Return (x, y) of the center of cell containing provided text 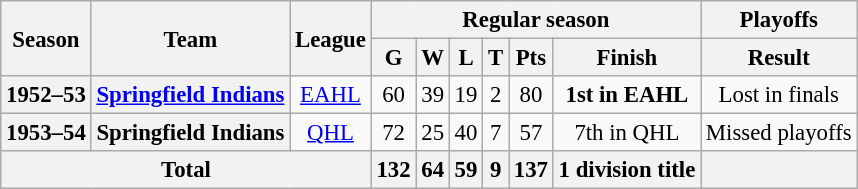
Total (186, 170)
59 (466, 170)
132 (394, 170)
Missed playoffs (779, 133)
Result (779, 58)
25 (432, 133)
Season (46, 38)
2 (496, 95)
57 (530, 133)
1 division title (626, 170)
80 (530, 95)
1953–54 (46, 133)
40 (466, 133)
19 (466, 95)
72 (394, 133)
Pts (530, 58)
Playoffs (779, 20)
Team (190, 38)
W (432, 58)
60 (394, 95)
Finish (626, 58)
7 (496, 133)
Lost in finals (779, 95)
7th in QHL (626, 133)
1952–53 (46, 95)
L (466, 58)
G (394, 58)
QHL (330, 133)
137 (530, 170)
League (330, 38)
39 (432, 95)
T (496, 58)
9 (496, 170)
1st in EAHL (626, 95)
Regular season (536, 20)
64 (432, 170)
EAHL (330, 95)
